Return (X, Y) of the center of cell containing provided text 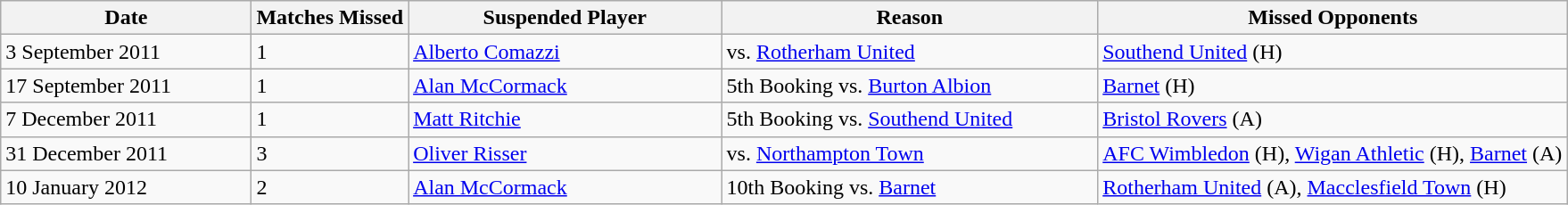
17 September 2011 (127, 86)
Date (127, 18)
AFC Wimbledon (H), Wigan Athletic (H), Barnet (A) (1333, 153)
10 January 2012 (127, 187)
7 December 2011 (127, 119)
5th Booking vs. Burton Albion (910, 86)
Rotherham United (A), Macclesfield Town (H) (1333, 187)
2 (330, 187)
10th Booking vs. Barnet (910, 187)
Matches Missed (330, 18)
5th Booking vs. Southend United (910, 119)
3 September 2011 (127, 52)
Oliver Risser (565, 153)
Southend United (H) (1333, 52)
Alberto Comazzi (565, 52)
vs. Northampton Town (910, 153)
vs. Rotherham United (910, 52)
3 (330, 153)
Suspended Player (565, 18)
Reason (910, 18)
Missed Opponents (1333, 18)
31 December 2011 (127, 153)
Bristol Rovers (A) (1333, 119)
Barnet (H) (1333, 86)
Matt Ritchie (565, 119)
